Determine the (x, y) coordinate at the center of the cell enclosing the given text.  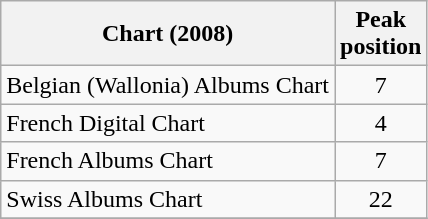
Peakposition (380, 34)
Chart (2008) (168, 34)
French Albums Chart (168, 161)
Belgian (Wallonia) Albums Chart (168, 85)
Swiss Albums Chart (168, 199)
French Digital Chart (168, 123)
22 (380, 199)
4 (380, 123)
